Return the [x, y] coordinate for the center point of the cell that contains the specified text.  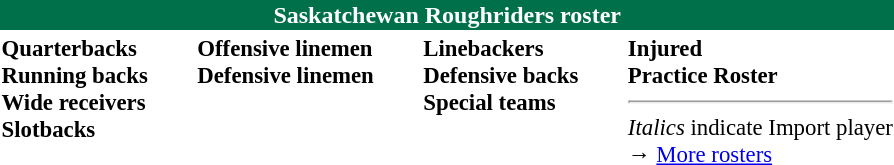
Saskatchewan Roughriders roster [447, 15]
